Determine the [x, y] coordinate at the center of the cell enclosing the given text.  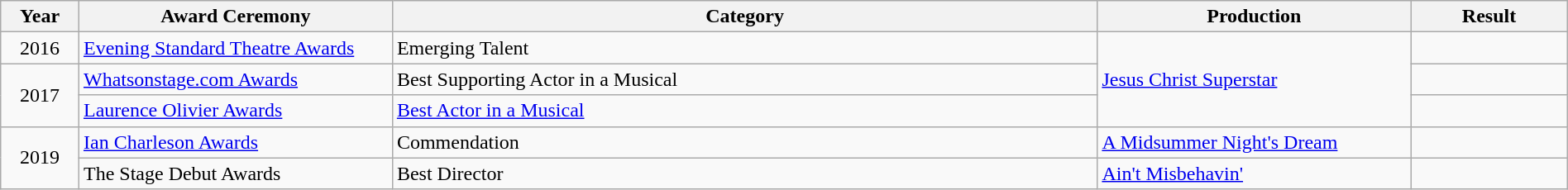
Best Actor in a Musical [744, 111]
Best Supporting Actor in a Musical [744, 79]
Best Director [744, 173]
Ian Charleson Awards [235, 142]
Commendation [744, 142]
2019 [40, 158]
Whatsonstage.com Awards [235, 79]
The Stage Debut Awards [235, 173]
Laurence Olivier Awards [235, 111]
Result [1489, 17]
Award Ceremony [235, 17]
Evening Standard Theatre Awards [235, 48]
Production [1254, 17]
Jesus Christ Superstar [1254, 79]
Year [40, 17]
Emerging Talent [744, 48]
2016 [40, 48]
Ain't Misbehavin' [1254, 173]
2017 [40, 95]
Category [744, 17]
A Midsummer Night's Dream [1254, 142]
